Search for the cell housing the specified text and yield its [X, Y] center coordinate. 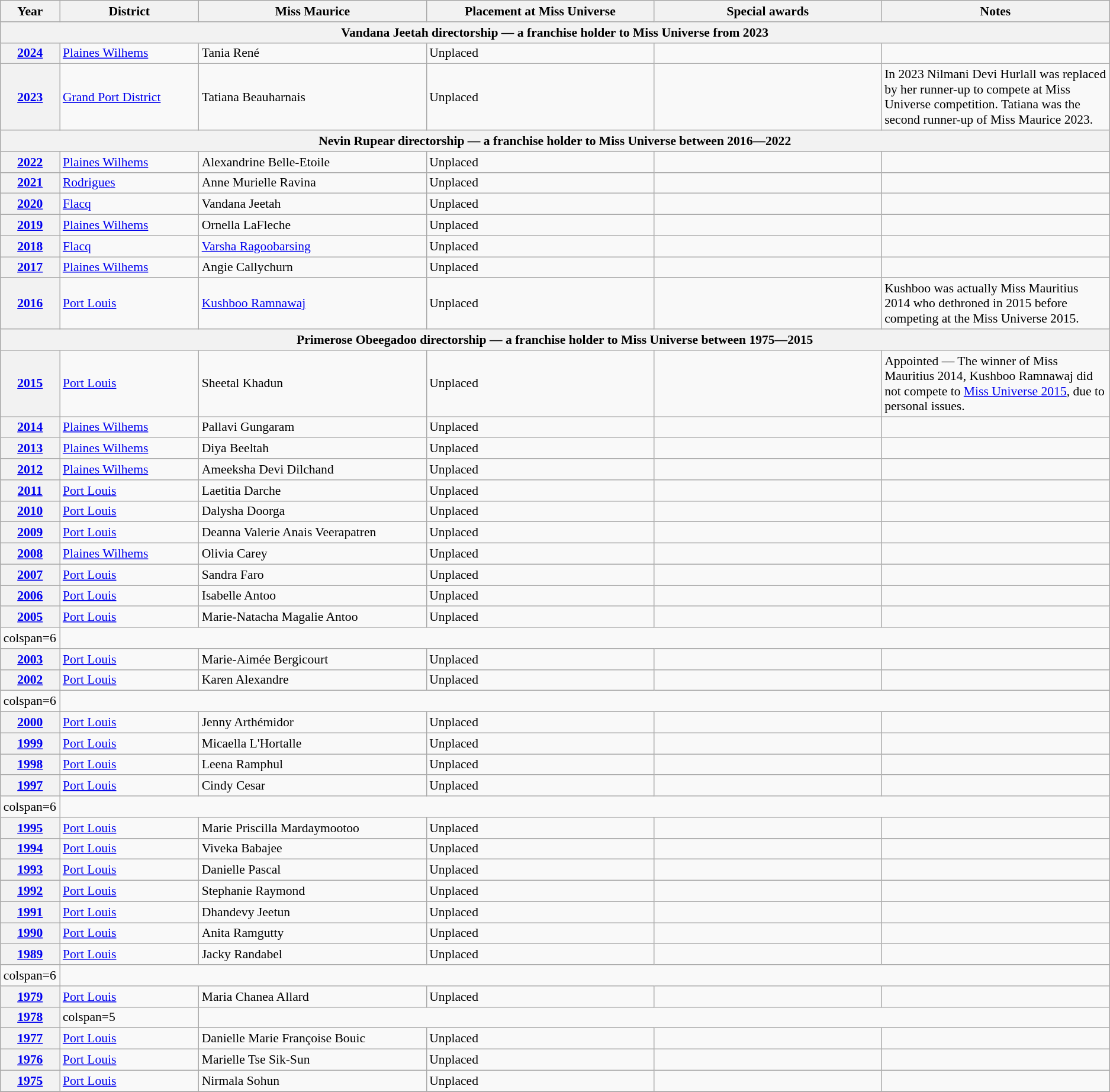
1993 [30, 870]
1977 [30, 1039]
2006 [30, 596]
Danielle Marie Françoise Bouic [313, 1039]
Placement at Miss Universe [540, 11]
2018 [30, 246]
2014 [30, 427]
Nevin Rupear directorship — a franchise holder to Miss Universe between 2016―2022 [555, 141]
1994 [30, 849]
1997 [30, 786]
Sandra Faro [313, 575]
2012 [30, 469]
Karen Alexandre [313, 680]
Leena Ramphul [313, 765]
Viveka Babajee [313, 849]
Angie Callychurn [313, 268]
Kushboo was actually Miss Mauritius 2014 who dethroned in 2015 before competing at the Miss Universe 2015. [996, 304]
2020 [30, 204]
2021 [30, 183]
1989 [30, 955]
Sheetal Khadun [313, 384]
2002 [30, 680]
colspan=5 [129, 1017]
Cindy Cesar [313, 786]
2010 [30, 511]
Miss Maurice [313, 11]
1979 [30, 997]
District [129, 11]
Marie-Natacha Magalie Antoo [313, 617]
1992 [30, 891]
2011 [30, 491]
Stephanie Raymond [313, 891]
1998 [30, 765]
2023 [30, 97]
2008 [30, 554]
Anne Murielle Ravina [313, 183]
Anita Ramgutty [313, 933]
Marie-Aimée Bergicourt [313, 659]
2009 [30, 533]
Jacky Randabel [313, 955]
2005 [30, 617]
Nirmala Sohun [313, 1081]
2024 [30, 53]
Grand Port District [129, 97]
Diya Beeltah [313, 449]
Year [30, 11]
1991 [30, 912]
Vandana Jeetah [313, 204]
Primerose Obeegadoo directorship — a franchise holder to Miss Universe between 1975―2015 [555, 340]
Micaella L'Hortalle [313, 743]
2007 [30, 575]
2000 [30, 723]
Danielle Pascal [313, 870]
Marie Priscilla Mardaymootoo [313, 828]
Isabelle Antoo [313, 596]
1976 [30, 1060]
2013 [30, 449]
Varsha Ragoobarsing [313, 246]
2016 [30, 304]
Vandana Jeetah directorship — a franchise holder to Miss Universe from 2023 [555, 33]
2019 [30, 226]
Rodrigues [129, 183]
1978 [30, 1017]
Alexandrine Belle-Etoile [313, 162]
Deanna Valerie Anais Veerapatren [313, 533]
Jenny Arthémidor [313, 723]
1999 [30, 743]
Tatiana Beauharnais [313, 97]
2003 [30, 659]
Notes [996, 11]
Dalysha Doorga [313, 511]
Maria Chanea Allard [313, 997]
Appointed — The winner of Miss Mauritius 2014, Kushboo Ramnawaj did not compete to Miss Universe 2015, due to personal issues. [996, 384]
Olivia Carey [313, 554]
Special awards [768, 11]
Dhandevy Jeetun [313, 912]
1995 [30, 828]
Pallavi Gungaram [313, 427]
Laetitia Darche [313, 491]
Ornella LaFleche [313, 226]
2015 [30, 384]
Marielle Tse Sik-Sun [313, 1060]
Kushboo Ramnawaj [313, 304]
1975 [30, 1081]
2022 [30, 162]
Tania René [313, 53]
2017 [30, 268]
Ameeksha Devi Dilchand [313, 469]
1990 [30, 933]
